Extract the (X, Y) coordinate from the center of the cell holding the provided text.  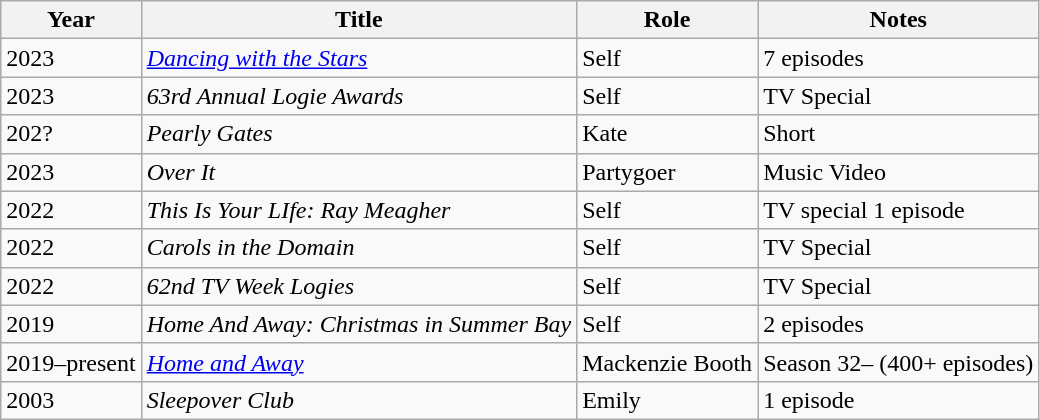
Over It (358, 172)
Music Video (898, 172)
2019 (71, 324)
Pearly Gates (358, 134)
Emily (668, 400)
Home and Away (358, 362)
Kate (668, 134)
2 episodes (898, 324)
Year (71, 20)
This Is Your LIfe: Ray Meagher (358, 210)
2003 (71, 400)
Role (668, 20)
Title (358, 20)
Notes (898, 20)
1 episode (898, 400)
Season 32– (400+ episodes) (898, 362)
Sleepover Club (358, 400)
63rd Annual Logie Awards (358, 96)
Mackenzie Booth (668, 362)
202? (71, 134)
Partygoer (668, 172)
2019–present (71, 362)
7 episodes (898, 58)
TV special 1 episode (898, 210)
Carols in the Domain (358, 248)
Home And Away: Christmas in Summer Bay (358, 324)
62nd TV Week Logies (358, 286)
Short (898, 134)
Dancing with the Stars (358, 58)
